Extract the [X, Y] coordinate from the center of the cell holding the provided text.  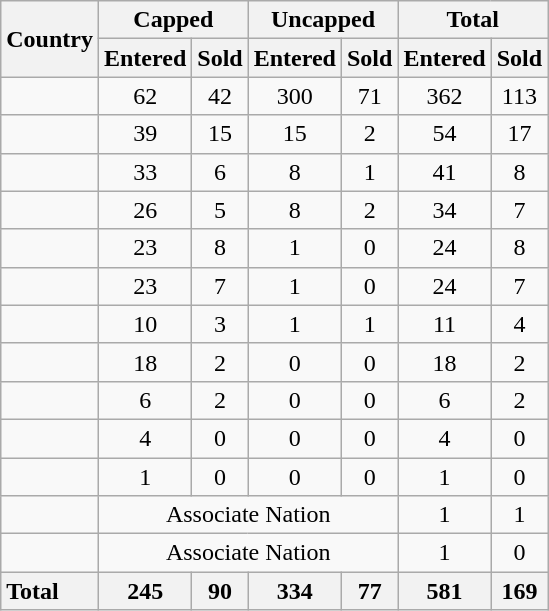
Country [50, 39]
113 [519, 96]
62 [144, 96]
39 [144, 134]
41 [444, 172]
34 [444, 210]
3 [220, 324]
334 [294, 591]
77 [369, 591]
581 [444, 591]
169 [519, 591]
300 [294, 96]
Capped [173, 20]
71 [369, 96]
42 [220, 96]
33 [144, 172]
10 [144, 324]
Uncapped [323, 20]
26 [144, 210]
11 [444, 324]
245 [144, 591]
362 [444, 96]
54 [444, 134]
90 [220, 591]
17 [519, 134]
5 [220, 210]
